Search for the cell housing the specified text and yield its (x, y) center coordinate. 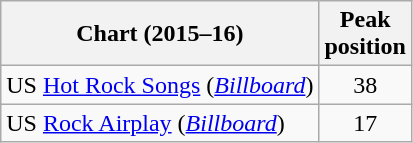
Peakposition (365, 34)
Chart (2015–16) (160, 34)
US Rock Airplay (Billboard) (160, 123)
17 (365, 123)
US Hot Rock Songs (Billboard) (160, 85)
38 (365, 85)
